Extract the (x, y) coordinate from the center of the cell holding the provided text.  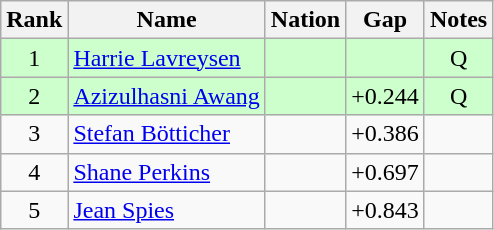
+0.244 (386, 96)
1 (34, 58)
Harrie Lavreysen (166, 58)
Shane Perkins (166, 172)
3 (34, 134)
4 (34, 172)
Name (166, 20)
+0.386 (386, 134)
Jean Spies (166, 210)
2 (34, 96)
Notes (458, 20)
Rank (34, 20)
Stefan Bötticher (166, 134)
+0.697 (386, 172)
+0.843 (386, 210)
5 (34, 210)
Nation (305, 20)
Gap (386, 20)
Azizulhasni Awang (166, 96)
